Output the (X, Y) coordinate of the center of the cell containing the given text.  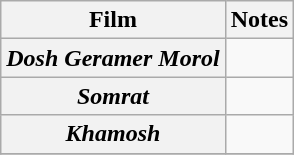
Khamosh (113, 134)
Film (113, 20)
Somrat (113, 96)
Dosh Geramer Morol (113, 58)
Notes (259, 20)
